Output the (x, y) coordinate of the center of the cell containing the given text.  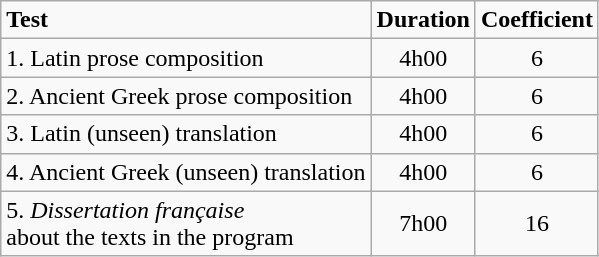
1. Latin prose composition (186, 58)
Duration (423, 20)
4. Ancient Greek (unseen) translation (186, 172)
7h00 (423, 224)
Test (186, 20)
3. Latin (unseen) translation (186, 134)
5. Dissertation française about the texts in the program (186, 224)
Coefficient (536, 20)
16 (536, 224)
2. Ancient Greek prose composition (186, 96)
